Search for the cell housing the specified text and yield its [X, Y] center coordinate. 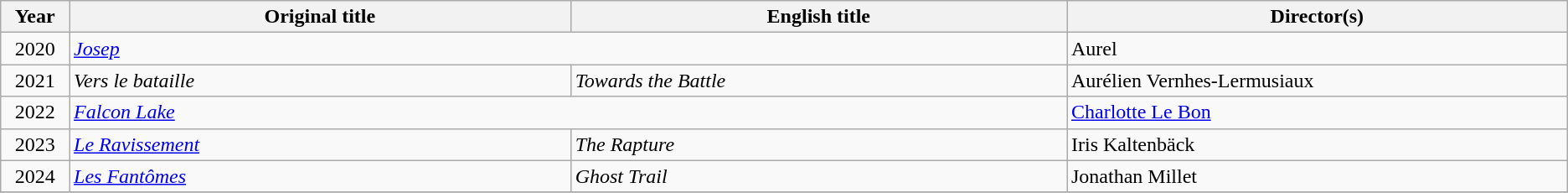
Aurélien Vernhes-Lermusiaux [1318, 81]
2021 [35, 81]
Le Ravissement [320, 144]
Falcon Lake [568, 112]
Year [35, 17]
2023 [35, 144]
2022 [35, 112]
Director(s) [1318, 17]
Jonathan Millet [1318, 176]
Charlotte Le Bon [1318, 112]
Josep [568, 49]
The Rapture [818, 144]
Aurel [1318, 49]
2024 [35, 176]
Original title [320, 17]
Iris Kaltenbäck [1318, 144]
2020 [35, 49]
Towards the Battle [818, 81]
Vers le bataille [320, 81]
Ghost Trail [818, 176]
Les Fantômes [320, 176]
English title [818, 17]
